Output the (x, y) coordinate of the center of the cell containing the given text.  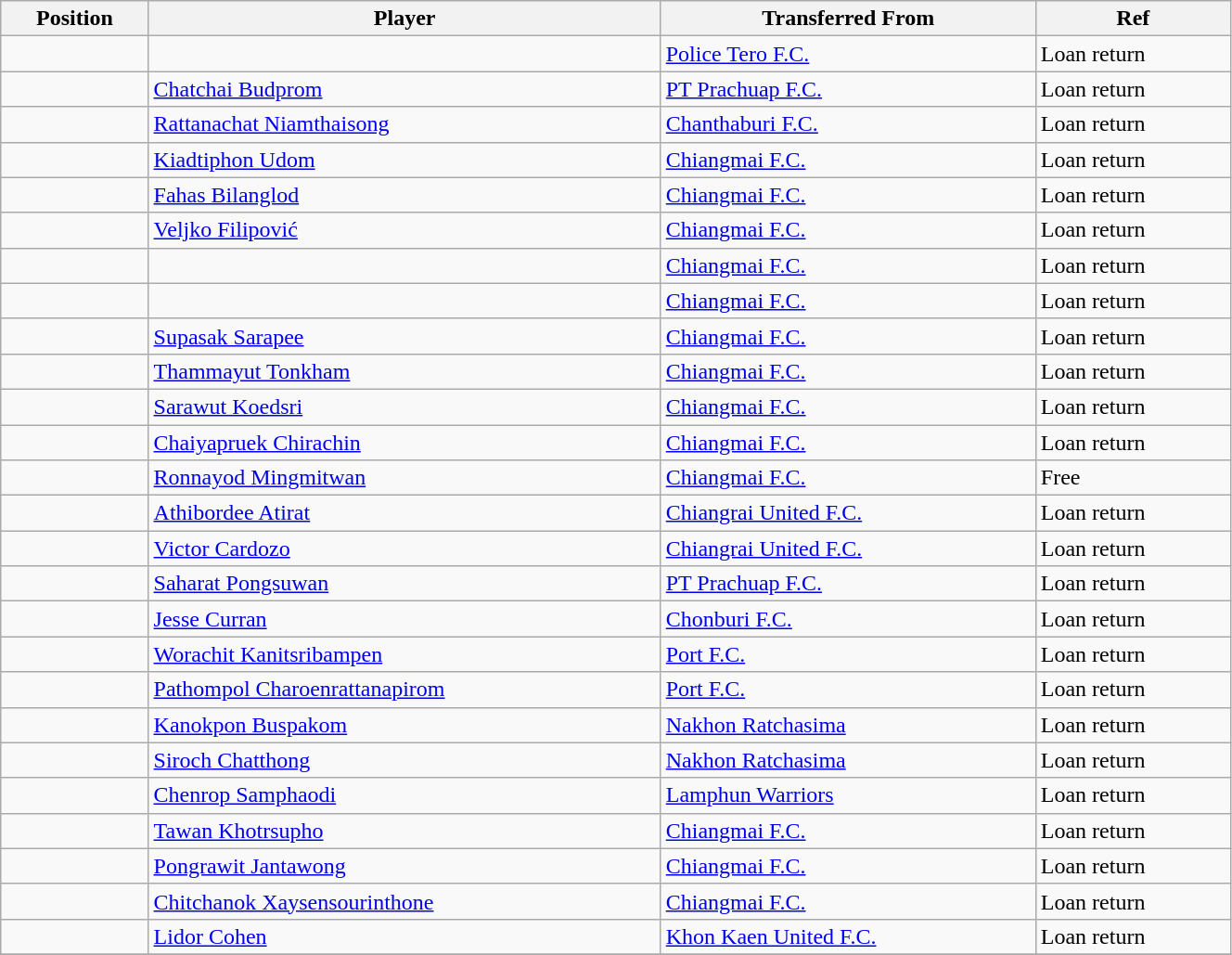
Thammayut Tonkham (404, 371)
Saharat Pongsuwan (404, 584)
Lidor Cohen (404, 936)
Chanthaburi F.C. (848, 124)
Pathompol Charoenrattanapirom (404, 690)
Fahas Bilanglod (404, 195)
Victor Cardozo (404, 548)
Transferred From (848, 19)
Tawan Khotrsupho (404, 831)
Ref (1133, 19)
Free (1133, 478)
Chenrop Samphaodi (404, 795)
Sarawut Koedsri (404, 407)
Khon Kaen United F.C. (848, 936)
Pongrawit Jantawong (404, 866)
Lamphun Warriors (848, 795)
Chonburi F.C. (848, 619)
Veljko Filipović (404, 230)
Rattanachat Niamthaisong (404, 124)
Athibordee Atirat (404, 513)
Jesse Curran (404, 619)
Ronnayod Mingmitwan (404, 478)
Police Tero F.C. (848, 54)
Chitchanok Xaysensourinthone (404, 901)
Siroch Chatthong (404, 760)
Kiadtiphon Udom (404, 160)
Player (404, 19)
Worachit Kanitsribampen (404, 654)
Position (74, 19)
Supasak Sarapee (404, 336)
Kanokpon Buspakom (404, 725)
Chatchai Budprom (404, 89)
Chaiyapruek Chirachin (404, 443)
